Search for the cell housing the specified text and yield its [X, Y] center coordinate. 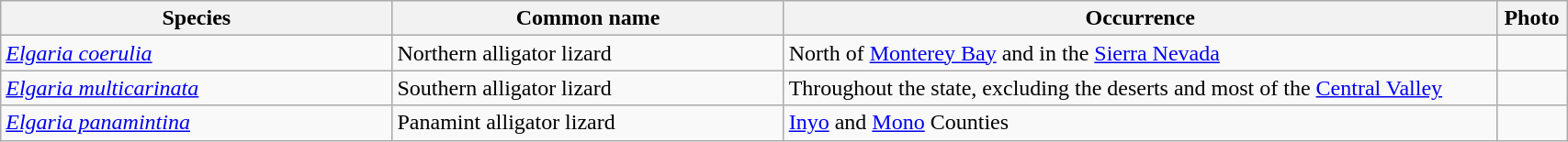
North of Monterey Bay and in the Sierra Nevada [1140, 53]
Panamint alligator lizard [588, 123]
Northern alligator lizard [588, 53]
Occurrence [1140, 18]
Elgaria multicarinata [197, 88]
Southern alligator lizard [588, 88]
Common name [588, 18]
Throughout the state, excluding the deserts and most of the Central Valley [1140, 88]
Photo [1531, 18]
Species [197, 18]
Inyo and Mono Counties [1140, 123]
Elgaria coerulia [197, 53]
Elgaria panamintina [197, 123]
